For the text-containing cell, return its midpoint in (X, Y) coordinate format. 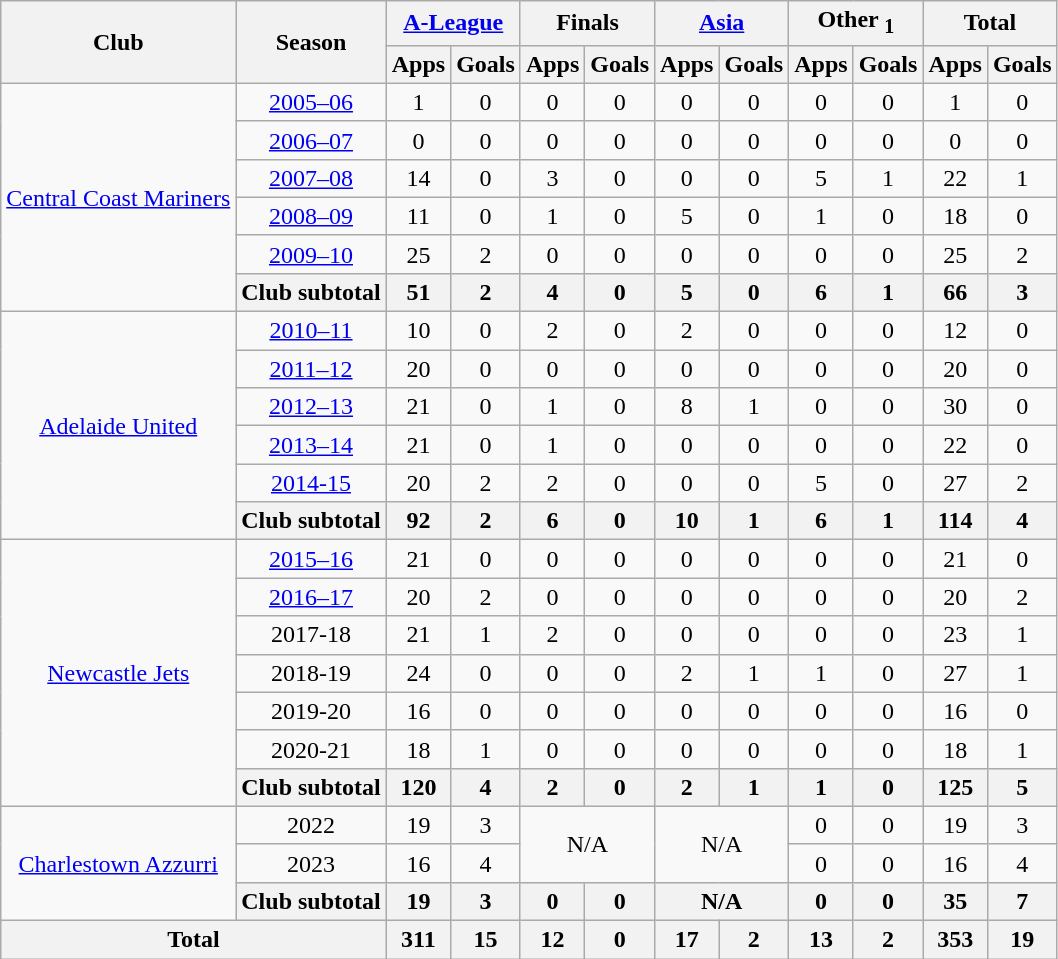
2022 (311, 825)
2012–13 (311, 407)
66 (955, 292)
2007–08 (311, 178)
14 (418, 178)
Finals (587, 23)
2023 (311, 863)
8 (687, 407)
51 (418, 292)
2020-21 (311, 749)
2019-20 (311, 711)
2018-19 (311, 673)
Newcastle Jets (118, 673)
15 (486, 940)
17 (687, 940)
2006–07 (311, 140)
Asia (722, 23)
2005–06 (311, 102)
23 (955, 635)
13 (821, 940)
2013–14 (311, 445)
2015–16 (311, 559)
A-League (453, 23)
125 (955, 787)
92 (418, 521)
Other 1 (856, 23)
2016–17 (311, 597)
Charlestown Azzurri (118, 863)
35 (955, 901)
7 (1022, 901)
11 (418, 216)
2008–09 (311, 216)
353 (955, 940)
Club (118, 42)
Central Coast Mariners (118, 197)
2009–10 (311, 254)
114 (955, 521)
2017-18 (311, 635)
Adelaide United (118, 426)
2014-15 (311, 483)
120 (418, 787)
24 (418, 673)
Season (311, 42)
30 (955, 407)
2011–12 (311, 369)
311 (418, 940)
2010–11 (311, 331)
